Return the [x, y] coordinate for the center point of the cell that contains the specified text.  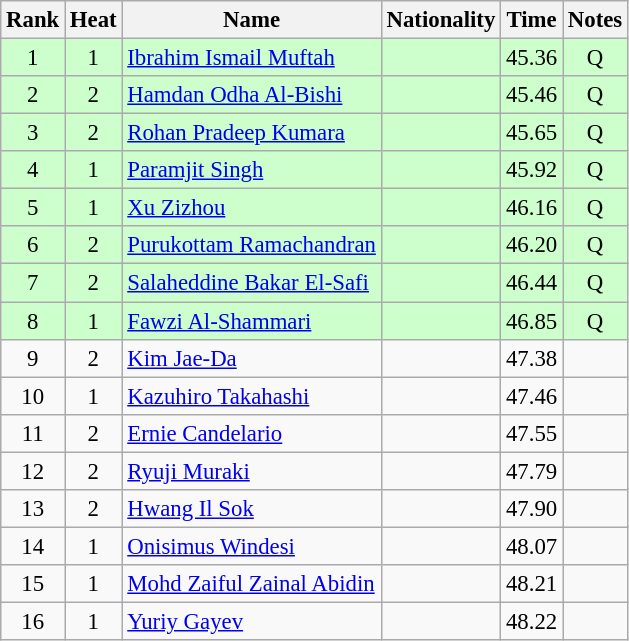
46.16 [532, 208]
13 [33, 509]
Ryuji Muraki [252, 471]
45.65 [532, 133]
15 [33, 584]
46.44 [532, 283]
Rank [33, 20]
Mohd Zaiful Zainal Abidin [252, 584]
12 [33, 471]
10 [33, 396]
48.22 [532, 621]
Nationality [440, 20]
Xu Zizhou [252, 208]
46.20 [532, 245]
47.55 [532, 433]
Purukottam Ramachandran [252, 245]
45.46 [532, 95]
Heat [94, 20]
Onisimus Windesi [252, 546]
14 [33, 546]
Fawzi Al-Shammari [252, 321]
48.21 [532, 584]
4 [33, 170]
11 [33, 433]
Paramjit Singh [252, 170]
5 [33, 208]
Ernie Candelario [252, 433]
45.36 [532, 58]
16 [33, 621]
6 [33, 245]
Kazuhiro Takahashi [252, 396]
Hwang Il Sok [252, 509]
47.38 [532, 358]
Time [532, 20]
9 [33, 358]
47.90 [532, 509]
Notes [594, 20]
Yuriy Gayev [252, 621]
Ibrahim Ismail Muftah [252, 58]
7 [33, 283]
Name [252, 20]
46.85 [532, 321]
Salaheddine Bakar El-Safi [252, 283]
47.79 [532, 471]
8 [33, 321]
Hamdan Odha Al-Bishi [252, 95]
47.46 [532, 396]
3 [33, 133]
48.07 [532, 546]
Rohan Pradeep Kumara [252, 133]
45.92 [532, 170]
Kim Jae-Da [252, 358]
